Determine the [x, y] coordinate at the center of the cell enclosing the given text.  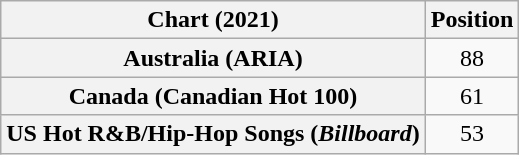
61 [472, 96]
US Hot R&B/Hip-Hop Songs (Billboard) [213, 134]
Canada (Canadian Hot 100) [213, 96]
Position [472, 20]
Australia (ARIA) [213, 58]
Chart (2021) [213, 20]
88 [472, 58]
53 [472, 134]
